Search for the cell housing the specified text and yield its [x, y] center coordinate. 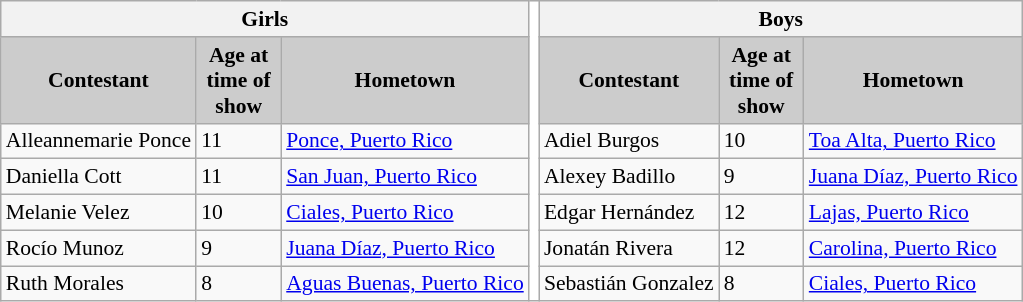
Edgar Hernández [629, 213]
Adiel Burgos [629, 141]
Jonatán Rivera [629, 248]
Melanie Velez [98, 213]
Boys [781, 19]
Carolina, Puerto Rico [914, 248]
Girls [265, 19]
Toa Alta, Puerto Rico [914, 141]
Ruth Morales [98, 284]
Lajas, Puerto Rico [914, 213]
Alexey Badillo [629, 177]
Aguas Buenas, Puerto Rico [405, 284]
San Juan, Puerto Rico [405, 177]
Rocío Munoz [98, 248]
Ponce, Puerto Rico [405, 141]
Daniella Cott [98, 177]
Alleannemarie Ponce [98, 141]
Sebastián Gonzalez [629, 284]
